Locate the cell with the specified text and output its (x, y) center coordinate. 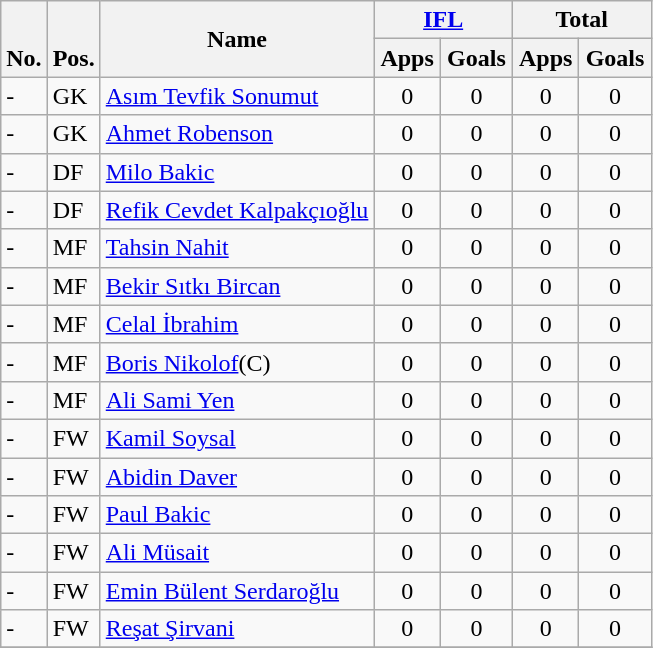
Bekir Sıtkı Bircan (237, 286)
Name (237, 39)
Tahsin Nahit (237, 248)
Total (582, 20)
Paul Bakic (237, 515)
Celal İbrahim (237, 324)
Abidin Daver (237, 477)
Boris Nikolof(C) (237, 362)
Ali Müsait (237, 553)
Refik Cevdet Kalpakçıoğlu (237, 210)
No. (24, 39)
Reşat Şirvani (237, 629)
Milo Bakic (237, 172)
Kamil Soysal (237, 438)
Pos. (74, 39)
Ali Sami Yen (237, 400)
Emin Bülent Serdaroğlu (237, 591)
Ahmet Robenson (237, 134)
Asım Tevfik Sonumut (237, 96)
IFL (444, 20)
